Identify which cell holds the provided text, then report its (X, Y) central coordinate. 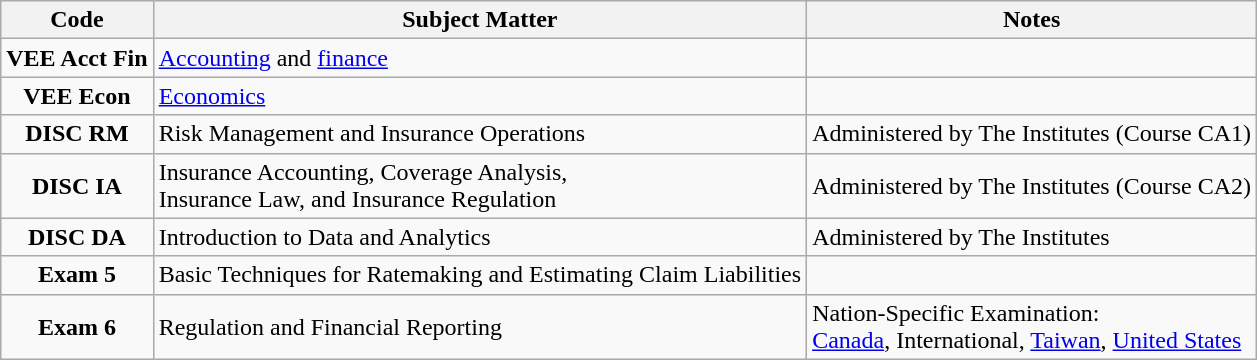
Administered by The Institutes (1032, 237)
Economics (480, 96)
DISC IA (77, 186)
DISC RM (77, 134)
Insurance Accounting, Coverage Analysis,Insurance Law, and Insurance Regulation (480, 186)
Notes (1032, 20)
Exam 5 (77, 275)
Nation-Specific Examination:Canada, International, Taiwan, United States (1032, 326)
Basic Techniques for Ratemaking and Estimating Claim Liabilities (480, 275)
DISC DA (77, 237)
Exam 6 (77, 326)
Accounting and finance (480, 58)
Subject Matter (480, 20)
VEE Acct Fin (77, 58)
Administered by The Institutes (Course CA1) (1032, 134)
Risk Management and Insurance Operations (480, 134)
Administered by The Institutes (Course CA2) (1032, 186)
Introduction to Data and Analytics (480, 237)
Regulation and Financial Reporting (480, 326)
VEE Econ (77, 96)
Code (77, 20)
